Determine the (X, Y) coordinate at the center of the cell enclosing the given text.  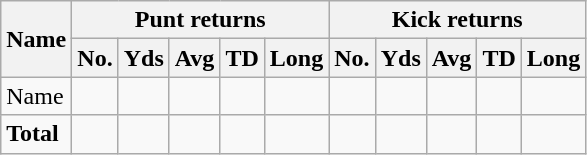
Kick returns (458, 20)
Total (36, 134)
Punt returns (200, 20)
